Capture the cell that displays the provided text and extract its [X, Y] central coordinate. 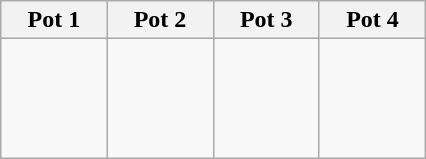
Pot 3 [266, 20]
Pot 4 [372, 20]
Pot 2 [160, 20]
Pot 1 [54, 20]
